Provide the [X, Y] coordinate of the cell's center where the given text is located.  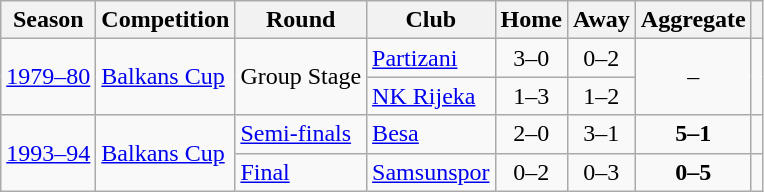
3–0 [531, 58]
Season [48, 20]
Final [301, 172]
NK Rijeka [431, 96]
Semi-finals [301, 134]
0–3 [601, 172]
1993–94 [48, 153]
Partizani [431, 58]
Samsunspor [431, 172]
– [693, 77]
2–0 [531, 134]
Round [301, 20]
Home [531, 20]
1–2 [601, 96]
Away [601, 20]
Besa [431, 134]
3–1 [601, 134]
Group Stage [301, 77]
Club [431, 20]
1979–80 [48, 77]
5–1 [693, 134]
Aggregate [693, 20]
0–5 [693, 172]
Competition [166, 20]
1–3 [531, 96]
